For the text-containing cell, return its midpoint in (X, Y) coordinate format. 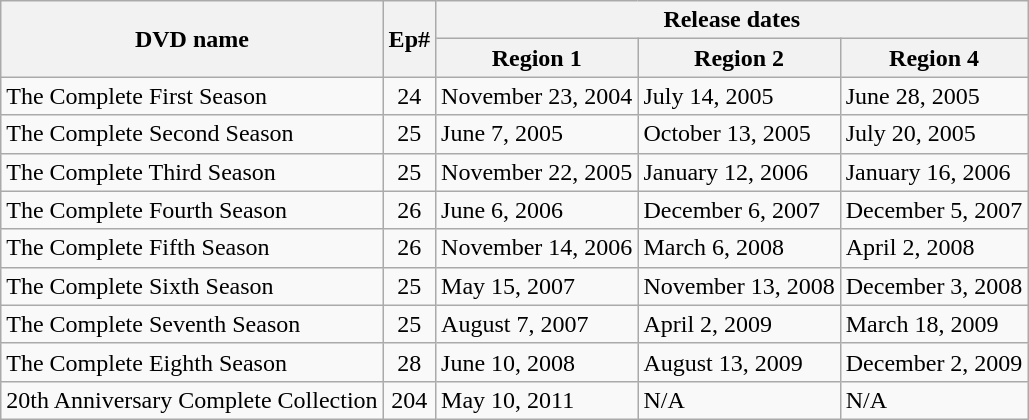
DVD name (192, 39)
Ep# (409, 39)
October 13, 2005 (739, 134)
The Complete Sixth Season (192, 286)
May 10, 2011 (537, 400)
Release dates (732, 20)
Region 4 (934, 58)
28 (409, 362)
April 2, 2009 (739, 324)
March 6, 2008 (739, 248)
24 (409, 96)
June 28, 2005 (934, 96)
March 18, 2009 (934, 324)
The Complete Fifth Season (192, 248)
The Complete Third Season (192, 172)
April 2, 2008 (934, 248)
The Complete Eighth Season (192, 362)
August 7, 2007 (537, 324)
June 10, 2008 (537, 362)
The Complete Fourth Season (192, 210)
June 6, 2006 (537, 210)
January 12, 2006 (739, 172)
Region 2 (739, 58)
The Complete First Season (192, 96)
January 16, 2006 (934, 172)
December 6, 2007 (739, 210)
July 20, 2005 (934, 134)
The Complete Seventh Season (192, 324)
June 7, 2005 (537, 134)
December 3, 2008 (934, 286)
November 23, 2004 (537, 96)
July 14, 2005 (739, 96)
May 15, 2007 (537, 286)
The Complete Second Season (192, 134)
December 2, 2009 (934, 362)
Region 1 (537, 58)
December 5, 2007 (934, 210)
November 13, 2008 (739, 286)
November 22, 2005 (537, 172)
November 14, 2006 (537, 248)
August 13, 2009 (739, 362)
204 (409, 400)
20th Anniversary Complete Collection (192, 400)
